Pinpoint the cell where the given text exists, returning its (x, y) midpoint coordinate. 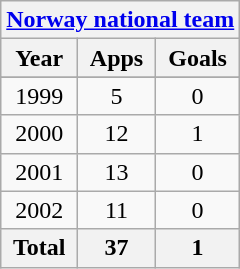
13 (117, 172)
Apps (117, 58)
2001 (40, 172)
12 (117, 134)
11 (117, 210)
Total (40, 248)
1999 (40, 96)
Goals (197, 58)
2000 (40, 134)
2002 (40, 210)
Norway national team (120, 20)
37 (117, 248)
Year (40, 58)
5 (117, 96)
